Locate the cell with the specified text and output its (x, y) center coordinate. 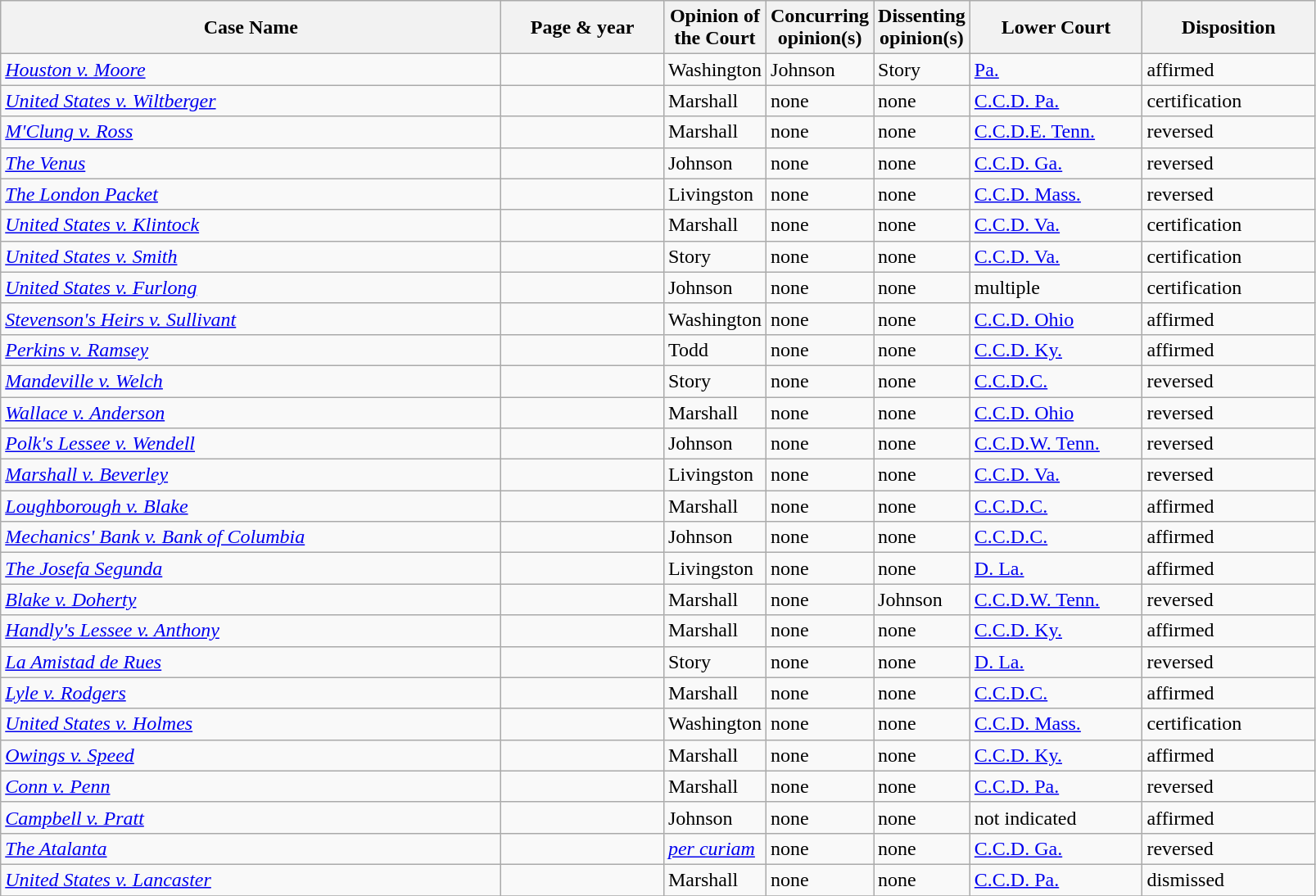
The London Packet (251, 194)
La Amistad de Rues (251, 662)
Stevenson's Heirs v. Sullivant (251, 319)
United States v. Klintock (251, 225)
Wallace v. Anderson (251, 412)
not indicated (1056, 817)
Concurring opinion(s) (821, 28)
Opinion of the Court (714, 28)
Lyle v. Rodgers (251, 693)
Pa. (1056, 70)
Mechanics' Bank v. Bank of Columbia (251, 537)
multiple (1056, 287)
per curiam (714, 848)
Case Name (251, 28)
Conn v. Penn (251, 786)
The Venus (251, 163)
The Josefa Segunda (251, 568)
Page & year (583, 28)
Handly's Lessee v. Anthony (251, 631)
Marshall v. Beverley (251, 475)
Blake v. Doherty (251, 600)
Lower Court (1056, 28)
United States v. Furlong (251, 287)
Todd (714, 350)
Owings v. Speed (251, 755)
United States v. Smith (251, 256)
Mandeville v. Welch (251, 381)
Loughborough v. Blake (251, 506)
United States v. Lancaster (251, 880)
C.C.D.E. Tenn. (1056, 132)
Disposition (1228, 28)
Campbell v. Pratt (251, 817)
United States v. Holmes (251, 724)
dismissed (1228, 880)
Polk's Lessee v. Wendell (251, 444)
Dissenting opinion(s) (922, 28)
The Atalanta (251, 848)
United States v. Wiltberger (251, 101)
Houston v. Moore (251, 70)
Perkins v. Ramsey (251, 350)
M'Clung v. Ross (251, 132)
